Search for the cell housing the specified text and yield its [x, y] center coordinate. 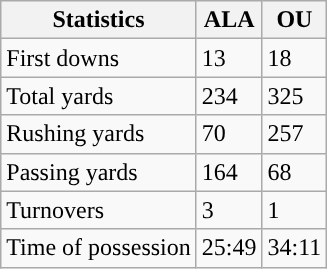
234 [229, 96]
First downs [99, 58]
13 [229, 58]
325 [294, 96]
Time of possession [99, 248]
OU [294, 20]
ALA [229, 20]
257 [294, 134]
Total yards [99, 96]
Statistics [99, 20]
Turnovers [99, 210]
34:11 [294, 248]
164 [229, 172]
1 [294, 210]
3 [229, 210]
18 [294, 58]
Passing yards [99, 172]
25:49 [229, 248]
70 [229, 134]
Rushing yards [99, 134]
68 [294, 172]
